Locate the cell with the specified text and output its (X, Y) center coordinate. 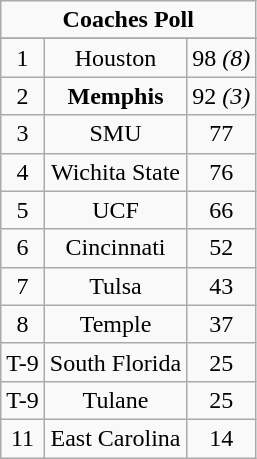
South Florida (115, 362)
3 (23, 134)
14 (222, 438)
SMU (115, 134)
6 (23, 248)
Houston (115, 58)
2 (23, 96)
Temple (115, 324)
1 (23, 58)
8 (23, 324)
Tulane (115, 400)
Coaches Poll (128, 20)
Cincinnati (115, 248)
4 (23, 172)
98 (8) (222, 58)
UCF (115, 210)
66 (222, 210)
11 (23, 438)
43 (222, 286)
7 (23, 286)
92 (3) (222, 96)
37 (222, 324)
76 (222, 172)
East Carolina (115, 438)
Tulsa (115, 286)
5 (23, 210)
52 (222, 248)
Wichita State (115, 172)
77 (222, 134)
Memphis (115, 96)
